Scan for the cell matching the given text and deliver its (X, Y) coordinate at center. 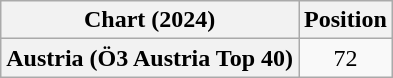
Chart (2024) (150, 20)
Position (346, 20)
72 (346, 58)
Austria (Ö3 Austria Top 40) (150, 58)
